Search for the cell housing the specified text and yield its (X, Y) center coordinate. 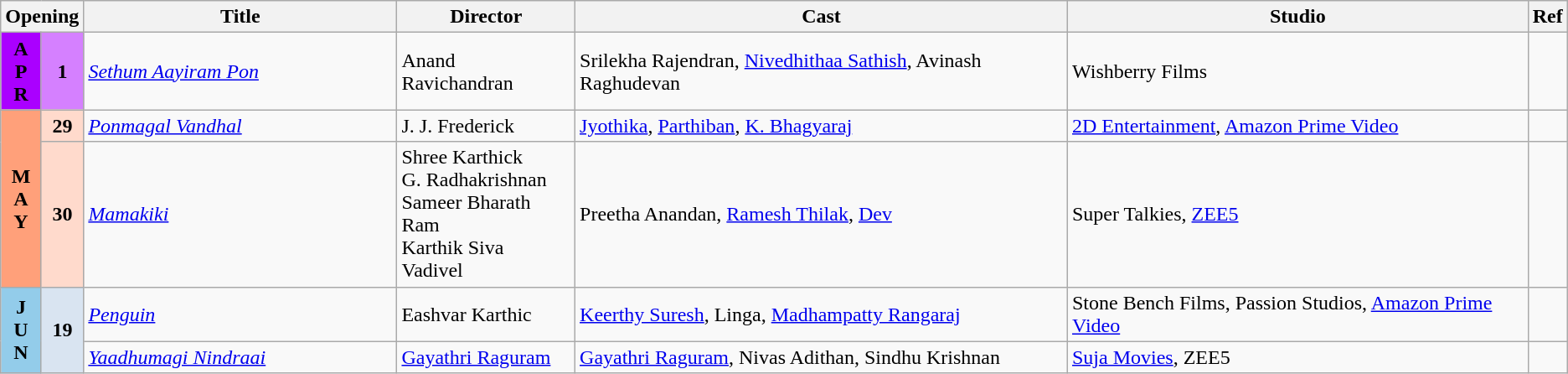
30 (62, 215)
Studio (1297, 17)
2D Entertainment, Amazon Prime Video (1297, 126)
29 (62, 126)
Keerthy Suresh, Linga, Madhampatty Rangaraj (822, 314)
Jyothika, Parthiban, K. Bhagyaraj (822, 126)
Sethum Aayiram Pon (240, 71)
Director (486, 17)
Cast (822, 17)
APR (22, 71)
Shree KarthickG. RadhakrishnanSameer Bharath RamKarthik SivaVadivel (486, 215)
Mamakiki (240, 215)
Ref (1548, 17)
Opening (42, 17)
J. J. Frederick (486, 126)
Super Talkies, ZEE5 (1297, 215)
Stone Bench Films, Passion Studios, Amazon Prime Video (1297, 314)
Yaadhumagi Nindraai (240, 357)
MAY (22, 198)
Eashvar Karthic (486, 314)
Suja Movies, ZEE5 (1297, 357)
Anand Ravichandran (486, 71)
Srilekha Rajendran, Nivedhithaa Sathish, Avinash Raghudevan (822, 71)
Ponmagal Vandhal (240, 126)
Wishberry Films (1297, 71)
Gayathri Raguram (486, 357)
Penguin (240, 314)
19 (62, 330)
JUN (22, 330)
Title (240, 17)
Preetha Anandan, Ramesh Thilak, Dev (822, 215)
1 (62, 71)
Gayathri Raguram, Nivas Adithan, Sindhu Krishnan (822, 357)
